Extract the (X, Y) coordinate from the center of the cell holding the provided text.  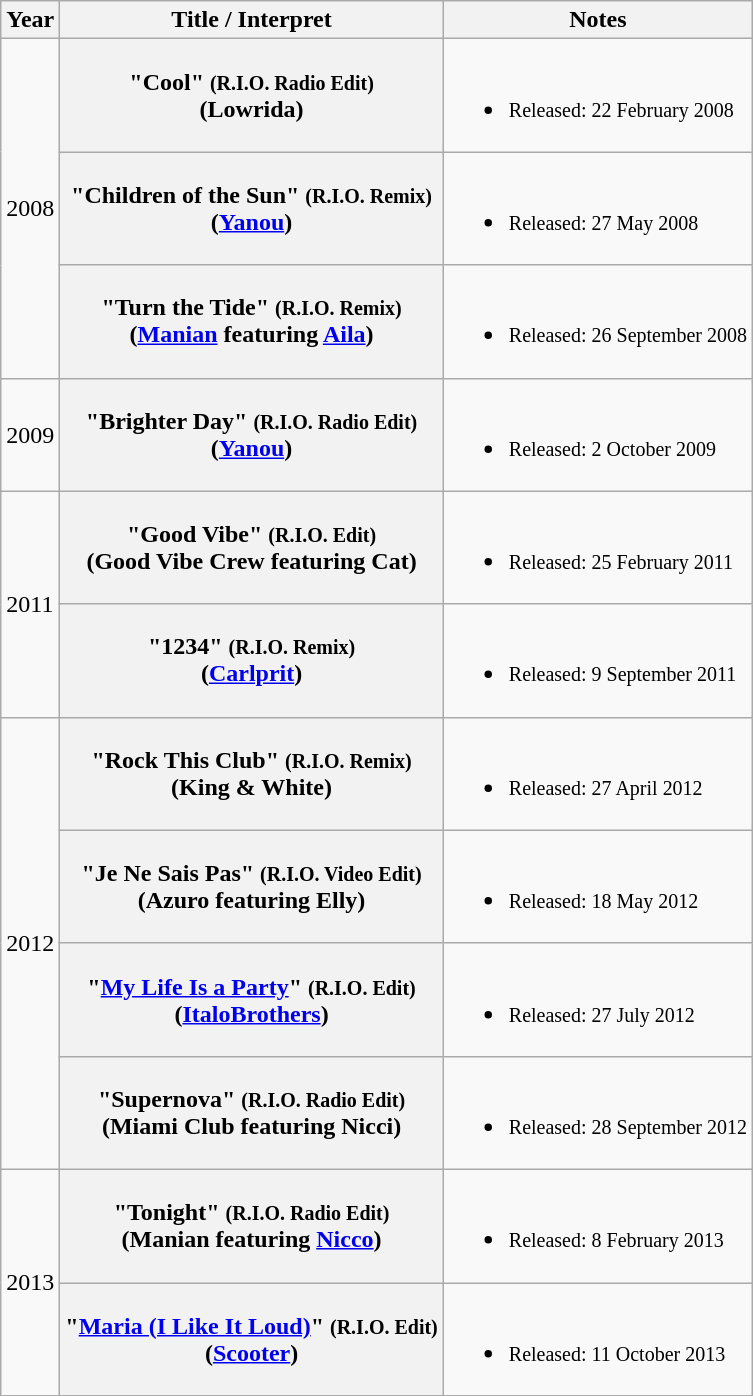
"Tonight" (R.I.O. Radio Edit)(Manian featuring Nicco) (252, 1226)
2011 (30, 604)
Title / Interpret (252, 20)
Year (30, 20)
Notes (598, 20)
2012 (30, 943)
Released: 26 September 2008 (598, 322)
"Good Vibe" (R.I.O. Edit)(Good Vibe Crew featuring Cat) (252, 548)
"Je Ne Sais Pas" (R.I.O. Video Edit)(Azuro featuring Elly) (252, 886)
"Turn the Tide" (R.I.O. Remix)(Manian featuring Aila) (252, 322)
Released: 28 September 2012 (598, 1112)
"Supernova" (R.I.O. Radio Edit)(Miami Club featuring Nicci) (252, 1112)
Released: 11 October 2013 (598, 1338)
"Children of the Sun" (R.I.O. Remix)(Yanou) (252, 208)
Released: 25 February 2011 (598, 548)
Released: 9 September 2011 (598, 660)
"Cool" (R.I.O. Radio Edit)(Lowrida) (252, 96)
Released: 2 October 2009 (598, 434)
Released: 8 February 2013 (598, 1226)
"Maria (I Like It Loud)" (R.I.O. Edit)(Scooter) (252, 1338)
"My Life Is a Party" (R.I.O. Edit)(ItaloBrothers) (252, 1000)
Released: 18 May 2012 (598, 886)
Released: 22 February 2008 (598, 96)
Released: 27 April 2012 (598, 774)
"Brighter Day" (R.I.O. Radio Edit)(Yanou) (252, 434)
Released: 27 July 2012 (598, 1000)
"1234" (R.I.O. Remix)(Carlprit) (252, 660)
2008 (30, 208)
"Rock This Club" (R.I.O. Remix)(King & White) (252, 774)
2013 (30, 1282)
2009 (30, 434)
Released: 27 May 2008 (598, 208)
